Pinpoint the cell where the given text exists, returning its (X, Y) midpoint coordinate. 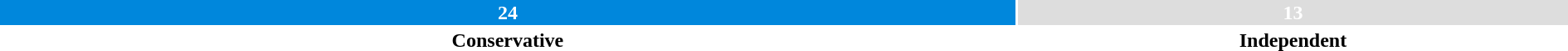
13 (1293, 13)
24 (508, 13)
